Return [X, Y] of the center of cell containing provided text 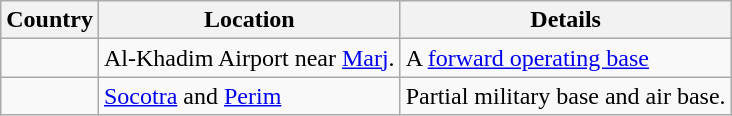
Details [566, 20]
Partial military base and air base. [566, 96]
Location [249, 20]
Socotra and Perim [249, 96]
A forward operating base [566, 58]
Country [50, 20]
Al-Khadim Airport near Marj. [249, 58]
